Determine the (X, Y) coordinate at the center of the cell enclosing the given text.  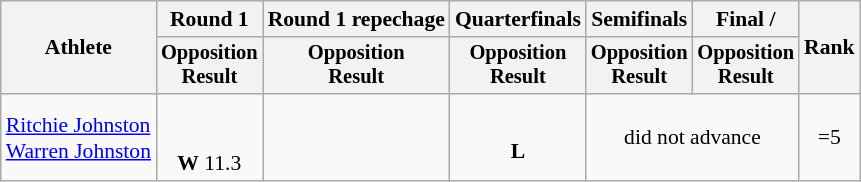
Final / (746, 19)
Round 1 (210, 19)
Quarterfinals (518, 19)
L (518, 138)
=5 (830, 138)
Ritchie JohnstonWarren Johnston (78, 138)
Athlete (78, 48)
Semifinals (640, 19)
Round 1 repechage (356, 19)
did not advance (692, 138)
Rank (830, 48)
W 11.3 (210, 138)
